Provide the (X, Y) coordinate of the cell's center where the given text is located.  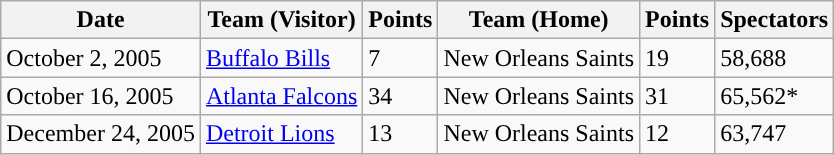
Detroit Lions (281, 134)
October 2, 2005 (101, 58)
Team (Home) (539, 20)
12 (678, 134)
58,688 (774, 58)
65,562* (774, 96)
7 (400, 58)
Buffalo Bills (281, 58)
31 (678, 96)
December 24, 2005 (101, 134)
63,747 (774, 134)
Team (Visitor) (281, 20)
34 (400, 96)
Atlanta Falcons (281, 96)
Date (101, 20)
October 16, 2005 (101, 96)
19 (678, 58)
13 (400, 134)
Spectators (774, 20)
